Identify which cell holds the provided text, then report its [X, Y] central coordinate. 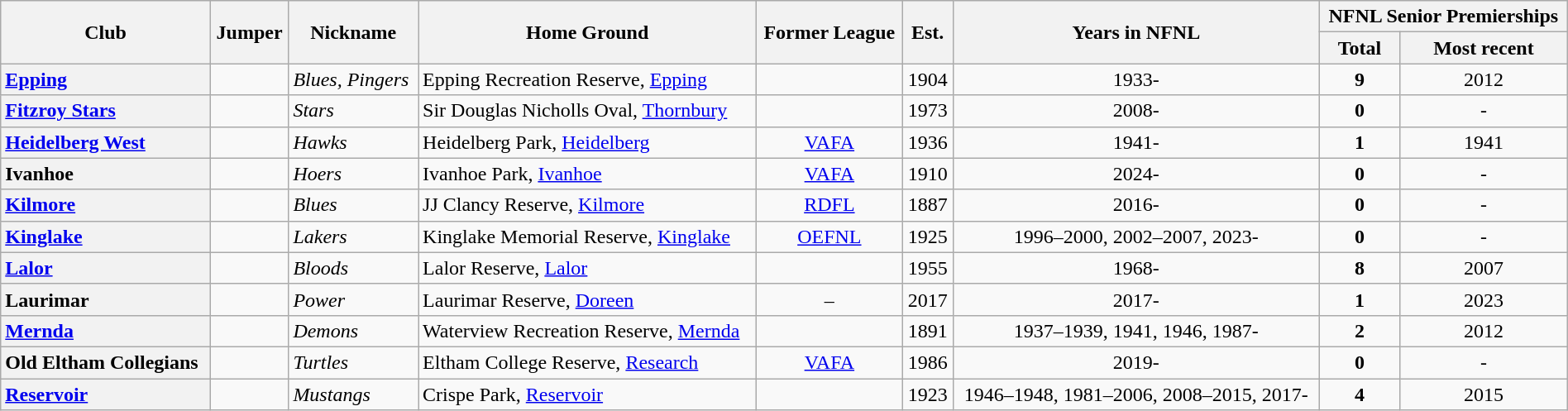
Blues [354, 205]
1933- [1136, 79]
2 [1360, 331]
1968- [1136, 268]
Bloods [354, 268]
OEFNL [829, 237]
1996–2000, 2002–2007, 2023- [1136, 237]
Old Eltham Collegians [106, 362]
1923 [928, 394]
Mernda [106, 331]
2019- [1136, 362]
Demons [354, 331]
1891 [928, 331]
Lalor Reserve, Lalor [587, 268]
Power [354, 299]
Hoers [354, 174]
1910 [928, 174]
Sir Douglas Nicholls Oval, Thornbury [587, 111]
Laurimar Reserve, Doreen [587, 299]
9 [1360, 79]
JJ Clancy Reserve, Kilmore [587, 205]
Crispe Park, Reservoir [587, 394]
Home Ground [587, 32]
Heidelberg Park, Heidelberg [587, 142]
NFNL Senior Premierships [1443, 17]
Kinglake [106, 237]
1936 [928, 142]
Lakers [354, 237]
Kinglake Memorial Reserve, Kinglake [587, 237]
Heidelberg West [106, 142]
Hawks [354, 142]
Kilmore [106, 205]
1904 [928, 79]
8 [1360, 268]
Blues, Pingers [354, 79]
Est. [928, 32]
Ivanhoe [106, 174]
1887 [928, 205]
2017- [1136, 299]
2015 [1484, 394]
Lalor [106, 268]
2017 [928, 299]
1925 [928, 237]
1941 [1484, 142]
4 [1360, 394]
Total [1360, 48]
2024- [1136, 174]
2016- [1136, 205]
– [829, 299]
Nickname [354, 32]
Former League [829, 32]
Laurimar [106, 299]
2007 [1484, 268]
Waterview Recreation Reserve, Mernda [587, 331]
1937–1939, 1941, 1946, 1987- [1136, 331]
Years in NFNL [1136, 32]
Mustangs [354, 394]
Most recent [1484, 48]
Epping Recreation Reserve, Epping [587, 79]
Turtles [354, 362]
Club [106, 32]
Fitzroy Stars [106, 111]
1973 [928, 111]
Reservoir [106, 394]
Stars [354, 111]
RDFL [829, 205]
Jumper [249, 32]
1955 [928, 268]
1941- [1136, 142]
Ivanhoe Park, Ivanhoe [587, 174]
Epping [106, 79]
Eltham College Reserve, Research [587, 362]
2023 [1484, 299]
1986 [928, 362]
2008- [1136, 111]
1946–1948, 1981–2006, 2008–2015, 2017- [1136, 394]
